Output the (x, y) coordinate of the center of the cell containing the given text.  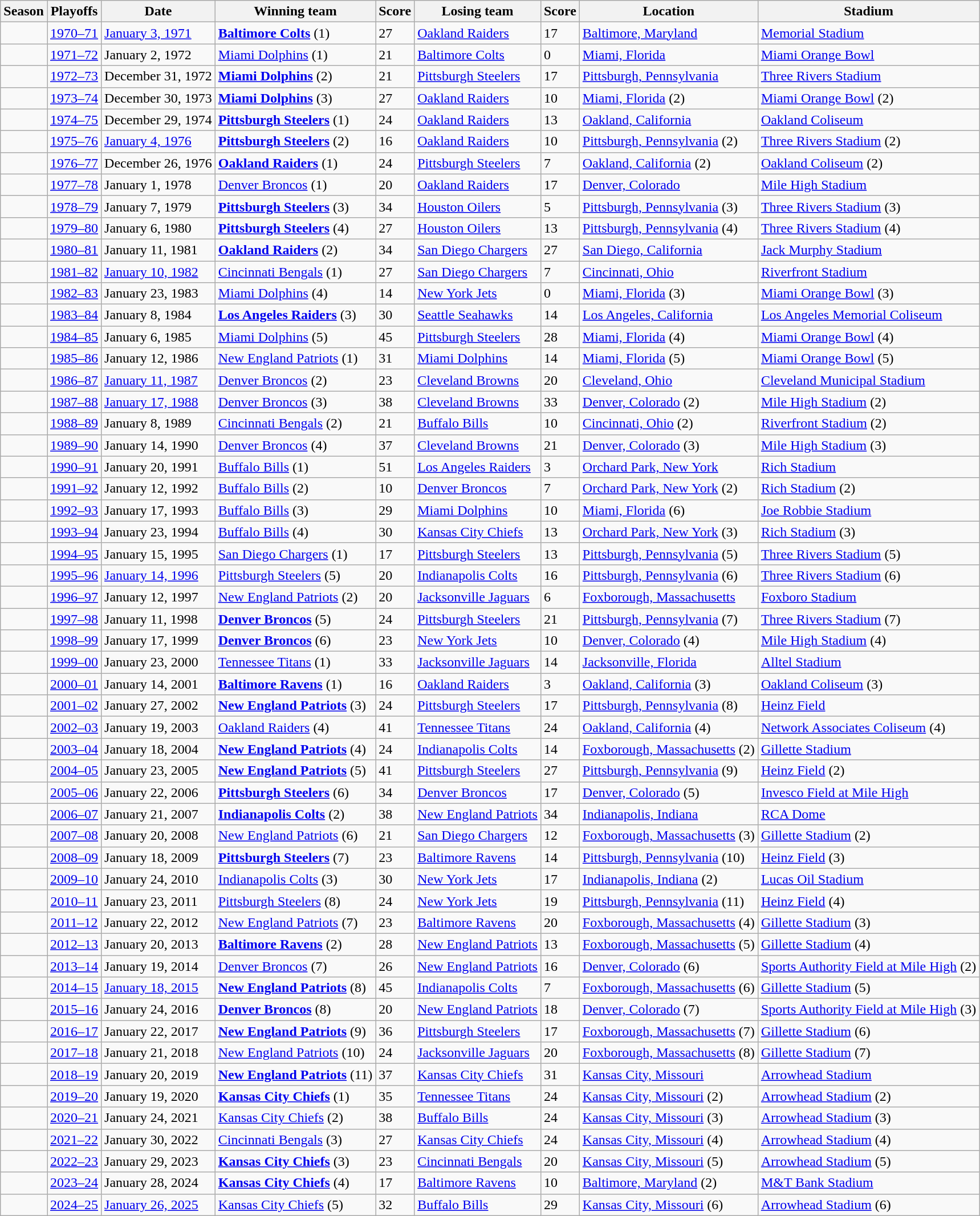
Season (24, 11)
Pittsburgh Steelers (3) (295, 206)
Miami, Florida (2) (668, 98)
Oakland Coliseum (868, 120)
January 11, 1998 (158, 619)
5 (560, 206)
Pittsburgh, Pennsylvania (4) (668, 228)
Baltimore Colts (478, 55)
New England Patriots (3) (295, 706)
Pittsburgh Steelers (1) (295, 120)
Invesco Field at Mile High (868, 792)
2015–16 (74, 1010)
January 14, 2001 (158, 684)
January 24, 2021 (158, 1118)
2007–08 (74, 836)
1971–72 (74, 55)
Pittsburgh, Pennsylvania (7) (668, 619)
Miami Dolphins (1) (295, 55)
January 12, 1992 (158, 489)
Cincinnati, Ohio (668, 272)
Orchard Park, New York (2) (668, 489)
RCA Dome (868, 814)
January 23, 2000 (158, 662)
Denver Broncos (7) (295, 966)
New England Patriots (9) (295, 1031)
Cincinnati Bengals (1) (295, 272)
6 (560, 597)
January 6, 1980 (158, 228)
Miami, Florida (3) (668, 294)
Denver Broncos (1) (295, 185)
2006–07 (74, 814)
Oakland, California (668, 120)
Denver Broncos (4) (295, 445)
Pittsburgh, Pennsylvania (11) (668, 901)
January 23, 2011 (158, 901)
Network Associates Coliseum (4) (868, 727)
Arrowhead Stadium (868, 1075)
Pittsburgh, Pennsylvania (9) (668, 771)
Los Angeles Memorial Coliseum (868, 315)
Gillette Stadium (5) (868, 988)
January 20, 2019 (158, 1075)
Foxborough, Massachusetts (2) (668, 749)
Miami Orange Bowl (3) (868, 294)
1984–85 (74, 337)
Winning team (295, 11)
January 20, 1991 (158, 467)
January 6, 1985 (158, 337)
2009–10 (74, 879)
December 31, 1972 (158, 76)
Oakland Coliseum (3) (868, 684)
1998–99 (74, 641)
Arrowhead Stadium (2) (868, 1096)
Date (158, 11)
Orchard Park, New York (3) (668, 532)
Buffalo Bills (3) (295, 510)
1988–89 (74, 424)
1986–87 (74, 380)
35 (395, 1096)
Denver Broncos (6) (295, 641)
Pittsburgh Steelers (4) (295, 228)
1973–74 (74, 98)
January 30, 2022 (158, 1140)
2001–02 (74, 706)
Kansas City, Missouri (6) (668, 1205)
January 23, 2005 (158, 771)
Arrowhead Stadium (3) (868, 1118)
January 4, 1976 (158, 141)
Pittsburgh, Pennsylvania (668, 76)
1997–98 (74, 619)
Mile High Stadium (2) (868, 402)
1994–95 (74, 554)
January 17, 1993 (158, 510)
Foxborough, Massachusetts (3) (668, 836)
San Diego Chargers (1) (295, 554)
Miami Dolphins (4) (295, 294)
Denver, Colorado (7) (668, 1010)
Miami Orange Bowl (4) (868, 337)
2024–25 (74, 1205)
Lucas Oil Stadium (868, 879)
51 (395, 467)
Cincinnati, Ohio (2) (668, 424)
Mile High Stadium (868, 185)
January 18, 2009 (158, 857)
Pittsburgh Steelers (7) (295, 857)
Three Rivers Stadium (2) (868, 141)
26 (395, 966)
1983–84 (74, 315)
1974–75 (74, 120)
Memorial Stadium (868, 33)
2004–05 (74, 771)
Heinz Field (3) (868, 857)
Kansas City Chiefs (4) (295, 1183)
Foxboro Stadium (868, 597)
Foxborough, Massachusetts (4) (668, 922)
January 14, 1990 (158, 445)
New England Patriots (8) (295, 988)
Cincinnati Bengals (3) (295, 1140)
New England Patriots (7) (295, 922)
1972–73 (74, 76)
New England Patriots (1) (295, 359)
36 (395, 1031)
1980–81 (74, 250)
1985–86 (74, 359)
January 1, 1978 (158, 185)
Pittsburgh, Pennsylvania (6) (668, 575)
Foxborough, Massachusetts (7) (668, 1031)
January 12, 1986 (158, 359)
January 20, 2013 (158, 944)
Location (668, 11)
Rich Stadium (2) (868, 489)
Baltimore, Maryland (2) (668, 1183)
Denver, Colorado (5) (668, 792)
Arrowhead Stadium (4) (868, 1140)
Los Angeles Raiders (478, 467)
January 20, 2008 (158, 836)
January 8, 1989 (158, 424)
1982–83 (74, 294)
Indianapolis Colts (3) (295, 879)
2021–22 (74, 1140)
January 2, 1972 (158, 55)
Jacksonville, Florida (668, 662)
Riverfront Stadium (868, 272)
Foxborough, Massachusetts (8) (668, 1053)
Oakland, California (4) (668, 727)
Miami, Florida (6) (668, 510)
New England Patriots (6) (295, 836)
Three Rivers Stadium (868, 76)
Cleveland, Ohio (668, 380)
January 22, 2012 (158, 922)
January 22, 2017 (158, 1031)
1977–78 (74, 185)
Jack Murphy Stadium (868, 250)
Denver, Colorado (668, 185)
1995–96 (74, 575)
1987–88 (74, 402)
M&T Bank Stadium (868, 1183)
Playoffs (74, 11)
2022–23 (74, 1161)
San Diego, California (668, 250)
Denver, Colorado (2) (668, 402)
1989–90 (74, 445)
Los Angeles Raiders (3) (295, 315)
Cincinnati Bengals (478, 1161)
Denver Broncos (8) (295, 1010)
Denver Broncos (2) (295, 380)
Seattle Seahawks (478, 315)
January 21, 2007 (158, 814)
New England Patriots (10) (295, 1053)
Buffalo Bills (1) (295, 467)
Stadium (868, 11)
January 19, 2014 (158, 966)
2000–01 (74, 684)
2023–24 (74, 1183)
January 23, 1994 (158, 532)
Kansas City, Missouri (3) (668, 1118)
Indianapolis, Indiana (668, 814)
January 10, 1982 (158, 272)
Denver, Colorado (4) (668, 641)
Pittsburgh, Pennsylvania (8) (668, 706)
2008–09 (74, 857)
Gillette Stadium (4) (868, 944)
Alltel Stadium (868, 662)
Pittsburgh Steelers (2) (295, 141)
Miami Dolphins (5) (295, 337)
January 24, 2010 (158, 879)
2010–11 (74, 901)
Cincinnati Bengals (2) (295, 424)
Oakland, California (3) (668, 684)
2012–13 (74, 944)
1992–93 (74, 510)
1991–92 (74, 489)
January 19, 2020 (158, 1096)
2017–18 (74, 1053)
Oakland, California (2) (668, 163)
January 17, 1988 (158, 402)
December 29, 1974 (158, 120)
Kansas City Chiefs (2) (295, 1118)
Three Rivers Stadium (6) (868, 575)
Denver, Colorado (6) (668, 966)
January 23, 1983 (158, 294)
Denver Broncos (3) (295, 402)
January 12, 1997 (158, 597)
January 3, 1971 (158, 33)
Heinz Field (2) (868, 771)
Arrowhead Stadium (6) (868, 1205)
January 22, 2006 (158, 792)
Arrowhead Stadium (5) (868, 1161)
1970–71 (74, 33)
New England Patriots (11) (295, 1075)
2013–14 (74, 966)
Pittsburgh, Pennsylvania (2) (668, 141)
Oakland Raiders (4) (295, 727)
Miami, Florida (5) (668, 359)
Miami, Florida (668, 55)
January 24, 2016 (158, 1010)
Denver Broncos (5) (295, 619)
1999–00 (74, 662)
Miami Orange Bowl (2) (868, 98)
New England Patriots (2) (295, 597)
1990–91 (74, 467)
12 (560, 836)
1976–77 (74, 163)
Foxborough, Massachusetts (668, 597)
Three Rivers Stadium (3) (868, 206)
Pittsburgh Steelers (6) (295, 792)
Mile High Stadium (3) (868, 445)
Heinz Field (868, 706)
32 (395, 1205)
Kansas City, Missouri (2) (668, 1096)
January 18, 2015 (158, 988)
1996–97 (74, 597)
2020–21 (74, 1118)
Oakland Raiders (1) (295, 163)
Indianapolis Colts (2) (295, 814)
Miami Dolphins (2) (295, 76)
2016–17 (74, 1031)
Rich Stadium (868, 467)
Miami Orange Bowl (5) (868, 359)
2014–15 (74, 988)
Three Rivers Stadium (5) (868, 554)
Mile High Stadium (4) (868, 641)
Gillette Stadium (3) (868, 922)
Baltimore Ravens (2) (295, 944)
Cleveland Municipal Stadium (868, 380)
Pittsburgh, Pennsylvania (5) (668, 554)
Kansas City, Missouri (4) (668, 1140)
Miami, Florida (4) (668, 337)
December 26, 1976 (158, 163)
Kansas City Chiefs (5) (295, 1205)
Baltimore Ravens (1) (295, 684)
January 8, 1984 (158, 315)
Orchard Park, New York (668, 467)
1993–94 (74, 532)
Riverfront Stadium (2) (868, 424)
January 27, 2002 (158, 706)
January 28, 2024 (158, 1183)
Buffalo Bills (4) (295, 532)
1979–80 (74, 228)
December 30, 1973 (158, 98)
Gillette Stadium (6) (868, 1031)
Kansas City, Missouri (5) (668, 1161)
January 14, 1996 (158, 575)
1975–76 (74, 141)
Three Rivers Stadium (7) (868, 619)
Gillette Stadium (2) (868, 836)
January 29, 2023 (158, 1161)
Rich Stadium (3) (868, 532)
Gillette Stadium (868, 749)
Kansas City Chiefs (3) (295, 1161)
January 26, 2025 (158, 1205)
January 18, 2004 (158, 749)
2018–19 (74, 1075)
Kansas City, Missouri (668, 1075)
New England Patriots (5) (295, 771)
Losing team (478, 11)
Miami Dolphins (3) (295, 98)
Oakland Coliseum (2) (868, 163)
January 7, 1979 (158, 206)
Sports Authority Field at Mile High (2) (868, 966)
January 19, 2003 (158, 727)
Pittsburgh, Pennsylvania (10) (668, 857)
Buffalo Bills (2) (295, 489)
Denver, Colorado (3) (668, 445)
New England Patriots (4) (295, 749)
Oakland Raiders (2) (295, 250)
1978–79 (74, 206)
Foxborough, Massachusetts (6) (668, 988)
Pittsburgh Steelers (5) (295, 575)
Foxborough, Massachusetts (5) (668, 944)
Sports Authority Field at Mile High (3) (868, 1010)
January 11, 1987 (158, 380)
Pittsburgh Steelers (8) (295, 901)
19 (560, 901)
2005–06 (74, 792)
Miami Orange Bowl (868, 55)
Three Rivers Stadium (4) (868, 228)
Baltimore, Maryland (668, 33)
2011–12 (74, 922)
Los Angeles, California (668, 315)
Tennessee Titans (1) (295, 662)
Indianapolis, Indiana (2) (668, 879)
18 (560, 1010)
2003–04 (74, 749)
January 17, 1999 (158, 641)
2002–03 (74, 727)
Gillette Stadium (7) (868, 1053)
January 15, 1995 (158, 554)
Pittsburgh, Pennsylvania (3) (668, 206)
Kansas City Chiefs (1) (295, 1096)
2019–20 (74, 1096)
January 21, 2018 (158, 1053)
Heinz Field (4) (868, 901)
1981–82 (74, 272)
Joe Robbie Stadium (868, 510)
January 11, 1981 (158, 250)
Baltimore Colts (1) (295, 33)
